Return the (X, Y) coordinate for the center point of the cell that contains the specified text.  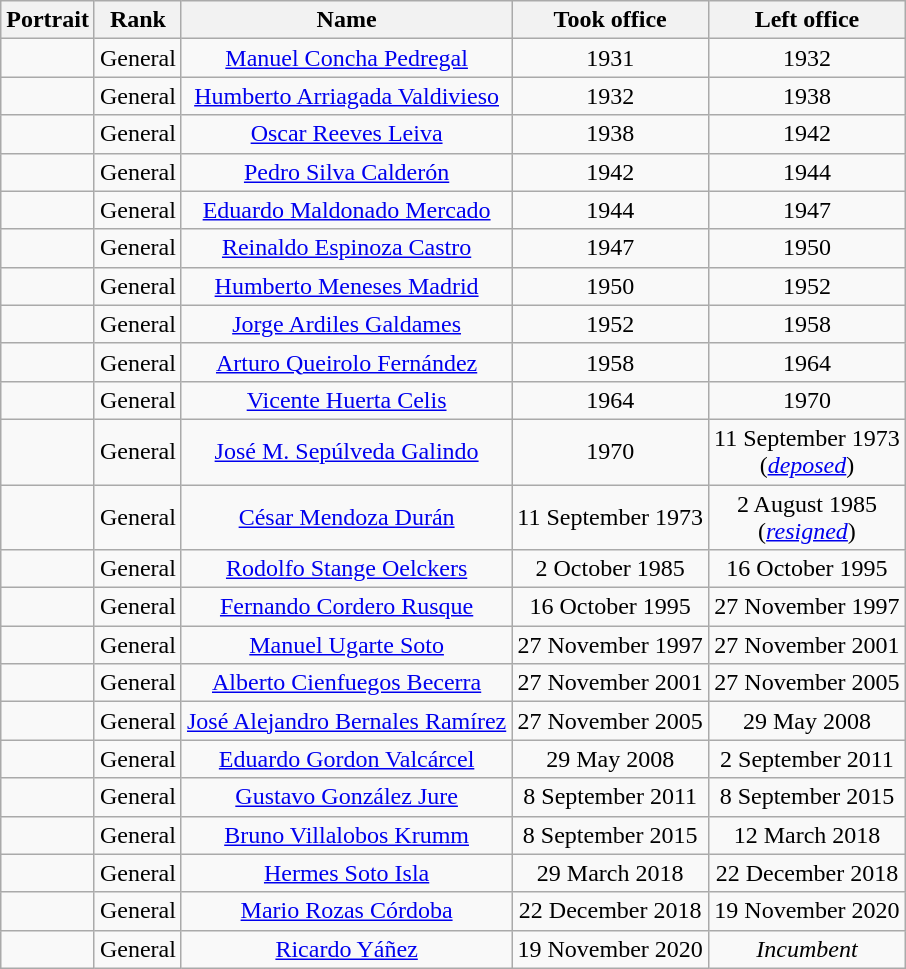
1931 (610, 58)
Rank (138, 20)
Hermes Soto Isla (346, 873)
2 August 1985(resigned) (808, 516)
Ricardo Yáñez (346, 949)
2 September 2011 (808, 759)
Manuel Ugarte Soto (346, 645)
Fernando Cordero Rusque (346, 607)
Vicente Huerta Celis (346, 400)
Portrait (48, 20)
Alberto Cienfuegos Becerra (346, 683)
Gustavo González Jure (346, 797)
Took office (610, 20)
Eduardo Maldonado Mercado (346, 210)
Pedro Silva Calderón (346, 172)
11 September 1973(deposed) (808, 452)
Reinaldo Espinoza Castro (346, 248)
2 October 1985 (610, 569)
12 March 2018 (808, 835)
Left office (808, 20)
José Alejandro Bernales Ramírez (346, 721)
Humberto Meneses Madrid (346, 286)
Jorge Ardiles Galdames (346, 324)
29 March 2018 (610, 873)
Name (346, 20)
Humberto Arriagada Valdivieso (346, 96)
José M. Sepúlveda Galindo (346, 452)
Bruno Villalobos Krumm (346, 835)
Rodolfo Stange Oelckers (346, 569)
Incumbent (808, 949)
Eduardo Gordon Valcárcel (346, 759)
Mario Rozas Córdoba (346, 911)
8 September 2011 (610, 797)
César Mendoza Durán (346, 516)
Manuel Concha Pedregal (346, 58)
Oscar Reeves Leiva (346, 134)
11 September 1973 (610, 516)
Arturo Queirolo Fernández (346, 362)
